For the text-containing cell, return its midpoint in [X, Y] coordinate format. 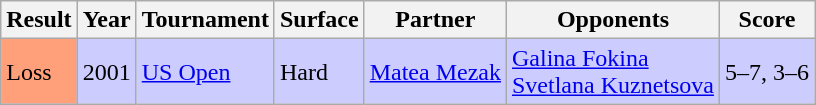
US Open [205, 72]
Result [39, 20]
Surface [319, 20]
Matea Mezak [435, 72]
Score [766, 20]
Year [106, 20]
Hard [319, 72]
Loss [39, 72]
Partner [435, 20]
Galina Fokina Svetlana Kuznetsova [612, 72]
Tournament [205, 20]
2001 [106, 72]
5–7, 3–6 [766, 72]
Opponents [612, 20]
